Output the (x, y) coordinate of the center of the cell containing the given text.  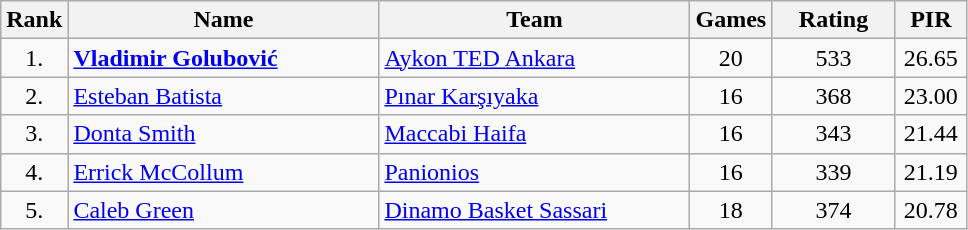
374 (834, 210)
5. (34, 210)
Donta Smith (224, 134)
Maccabi Haifa (534, 134)
Games (731, 20)
Rating (834, 20)
20.78 (930, 210)
2. (34, 96)
3. (34, 134)
Aykon TED Ankara (534, 58)
26.65 (930, 58)
1. (34, 58)
21.19 (930, 172)
18 (731, 210)
Esteban Batista (224, 96)
21.44 (930, 134)
Errick McCollum (224, 172)
Caleb Green (224, 210)
339 (834, 172)
533 (834, 58)
Vladimir Golubović (224, 58)
23.00 (930, 96)
PIR (930, 20)
Rank (34, 20)
368 (834, 96)
Panionios (534, 172)
Dinamo Basket Sassari (534, 210)
Team (534, 20)
20 (731, 58)
Pınar Karşıyaka (534, 96)
4. (34, 172)
343 (834, 134)
Name (224, 20)
